From the cell containing the given text, extract its center point as [X, Y] coordinate. 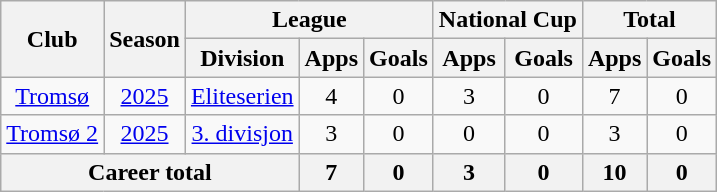
League [309, 20]
Club [52, 39]
Division [242, 58]
Eliteserien [242, 96]
4 [331, 96]
Tromsø 2 [52, 134]
Season [145, 39]
Tromsø [52, 96]
Career total [150, 172]
3. divisjon [242, 134]
10 [614, 172]
Total [649, 20]
National Cup [508, 20]
